Find where the given text appears and provide that cell's center as (X, Y) coordinate. 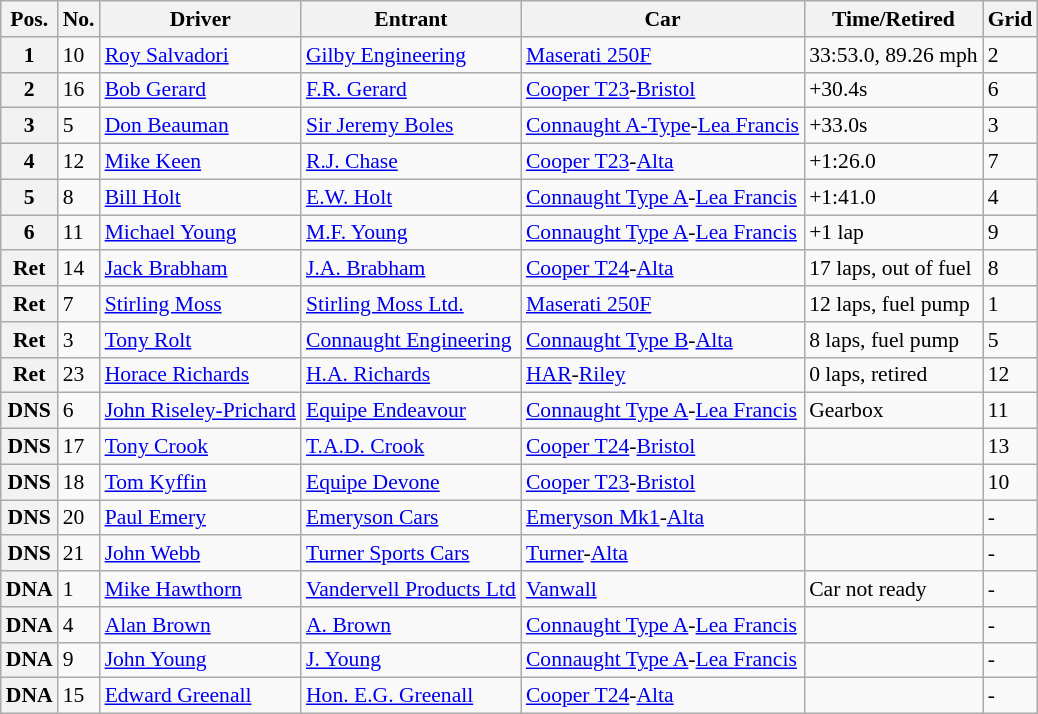
Equipe Devone (411, 482)
17 laps, out of fuel (894, 269)
Mike Hawthorn (200, 589)
17 (79, 447)
Pos. (30, 19)
13 (1010, 447)
Car not ready (894, 589)
Hon. E.G. Greenall (411, 696)
John Young (200, 660)
+30.4s (894, 90)
M.F. Young (411, 233)
John Riseley-Prichard (200, 411)
Roy Salvadori (200, 55)
Cooper T23-Alta (662, 162)
Car (662, 19)
Entrant (411, 19)
Mike Keen (200, 162)
16 (79, 90)
Don Beauman (200, 126)
+1 lap (894, 233)
A. Brown (411, 625)
Connaught Engineering (411, 340)
T.A.D. Crook (411, 447)
Gilby Engineering (411, 55)
Equipe Endeavour (411, 411)
Emeryson Mk1-Alta (662, 518)
E.W. Holt (411, 197)
Tony Rolt (200, 340)
Bob Gerard (200, 90)
21 (79, 554)
Edward Greenall (200, 696)
Michael Young (200, 233)
15 (79, 696)
0 laps, retired (894, 375)
33:53.0, 89.26 mph (894, 55)
Paul Emery (200, 518)
Vanwall (662, 589)
John Webb (200, 554)
Gearbox (894, 411)
8 laps, fuel pump (894, 340)
14 (79, 269)
+33.0s (894, 126)
23 (79, 375)
Sir Jeremy Boles (411, 126)
Time/Retired (894, 19)
No. (79, 19)
+1:26.0 (894, 162)
Cooper T24-Bristol (662, 447)
Emeryson Cars (411, 518)
Connaught A-Type-Lea Francis (662, 126)
+1:41.0 (894, 197)
H.A. Richards (411, 375)
Stirling Moss (200, 304)
Bill Holt (200, 197)
Turner-Alta (662, 554)
F.R. Gerard (411, 90)
Connaught Type B-Alta (662, 340)
Horace Richards (200, 375)
R.J. Chase (411, 162)
Grid (1010, 19)
J. Young (411, 660)
20 (79, 518)
12 laps, fuel pump (894, 304)
Alan Brown (200, 625)
HAR-Riley (662, 375)
Turner Sports Cars (411, 554)
18 (79, 482)
Tony Crook (200, 447)
Tom Kyffin (200, 482)
Vandervell Products Ltd (411, 589)
Driver (200, 19)
Jack Brabham (200, 269)
J.A. Brabham (411, 269)
Stirling Moss Ltd. (411, 304)
